From the cell containing the given text, extract its center point as (X, Y) coordinate. 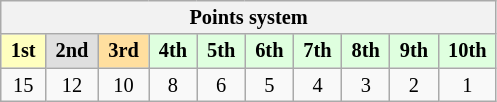
Points system (249, 17)
1st (24, 51)
1 (467, 85)
6th (269, 51)
10 (123, 85)
3rd (123, 51)
5 (269, 85)
4th (173, 51)
3 (366, 85)
7th (317, 51)
4 (317, 85)
8th (366, 51)
2 (414, 85)
8 (173, 85)
2nd (72, 51)
6 (221, 85)
12 (72, 85)
10th (467, 51)
15 (24, 85)
5th (221, 51)
9th (414, 51)
